Identify which cell holds the provided text, then report its (X, Y) central coordinate. 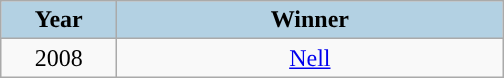
2008 (59, 58)
Winner (310, 20)
Year (59, 20)
Nell (310, 58)
